Return [x, y] of the center of cell containing provided text 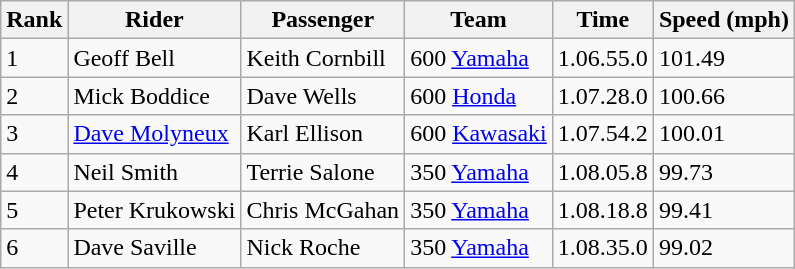
100.01 [724, 134]
3 [34, 134]
Speed (mph) [724, 20]
Rider [154, 20]
Mick Boddice [154, 96]
Dave Saville [154, 248]
6 [34, 248]
Nick Roche [323, 248]
1.08.05.8 [602, 172]
4 [34, 172]
Keith Cornbill [323, 58]
Geoff Bell [154, 58]
Peter Krukowski [154, 210]
99.02 [724, 248]
101.49 [724, 58]
Team [479, 20]
Terrie Salone [323, 172]
Chris McGahan [323, 210]
600 Kawasaki [479, 134]
Time [602, 20]
2 [34, 96]
600 Honda [479, 96]
99.73 [724, 172]
Rank [34, 20]
1 [34, 58]
1.07.28.0 [602, 96]
1.07.54.2 [602, 134]
Karl Ellison [323, 134]
5 [34, 210]
1.06.55.0 [602, 58]
600 Yamaha [479, 58]
Dave Molyneux [154, 134]
100.66 [724, 96]
1.08.35.0 [602, 248]
Neil Smith [154, 172]
1.08.18.8 [602, 210]
Dave Wells [323, 96]
Passenger [323, 20]
99.41 [724, 210]
